From the cell containing the given text, extract its center point as (X, Y) coordinate. 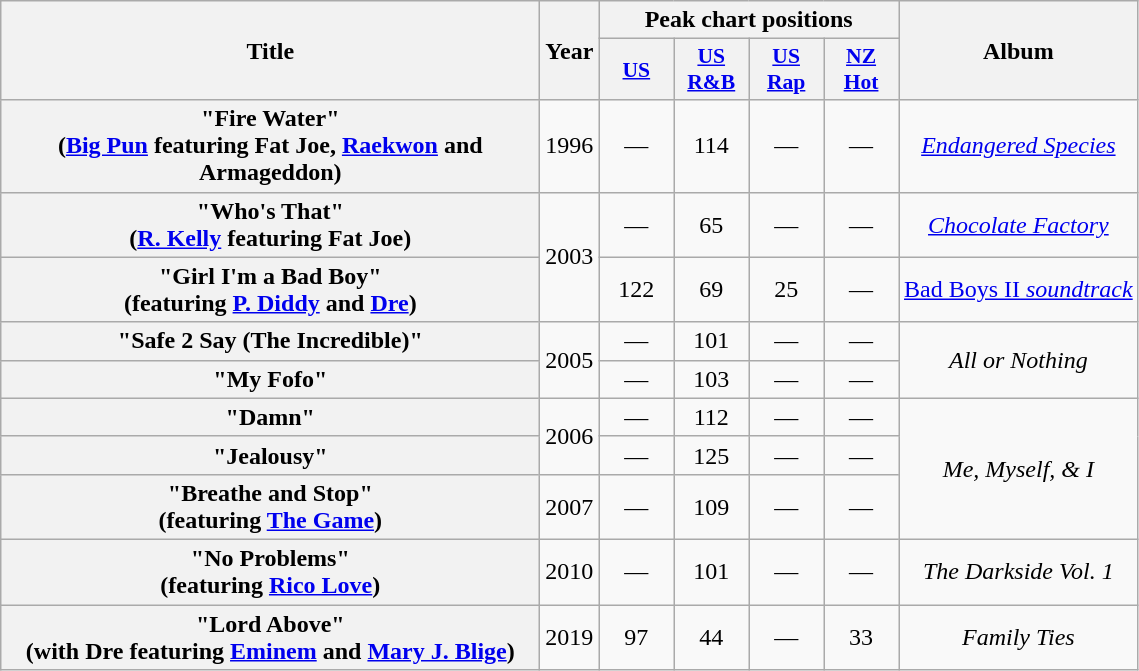
44 (712, 636)
97 (636, 636)
25 (786, 290)
112 (712, 417)
"Safe 2 Say (The Incredible)" (270, 341)
US (636, 70)
Me, Myself, & I (1018, 468)
"Fire Water"(Big Pun featuring Fat Joe, Raekwon and Armageddon) (270, 146)
Album (1018, 50)
"Lord Above"(with Dre featuring Eminem and Mary J. Blige) (270, 636)
109 (712, 506)
125 (712, 455)
33 (862, 636)
2003 (570, 257)
Year (570, 50)
"Girl I'm a Bad Boy"(featuring P. Diddy and Dre) (270, 290)
2005 (570, 360)
1996 (570, 146)
65 (712, 224)
"My Fofo" (270, 379)
114 (712, 146)
2006 (570, 436)
2010 (570, 572)
"Breathe and Stop"(featuring The Game) (270, 506)
Endangered Species (1018, 146)
"Who's That"(R. Kelly featuring Fat Joe) (270, 224)
"Damn" (270, 417)
2019 (570, 636)
Title (270, 50)
The Darkside Vol. 1 (1018, 572)
Family Ties (1018, 636)
USRap (786, 70)
NZHot (862, 70)
USR&B (712, 70)
Peak chart positions (749, 20)
69 (712, 290)
103 (712, 379)
122 (636, 290)
2007 (570, 506)
Chocolate Factory (1018, 224)
Bad Boys II soundtrack (1018, 290)
All or Nothing (1018, 360)
"No Problems"(featuring Rico Love) (270, 572)
"Jealousy" (270, 455)
